Detect which cell encompasses the target text, then output its (x, y) center coordinate. 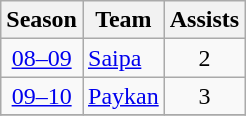
Paykan (123, 96)
2 (204, 58)
Team (123, 20)
09–10 (42, 96)
Saipa (123, 58)
3 (204, 96)
08–09 (42, 58)
Assists (204, 20)
Season (42, 20)
